From the cell containing the given text, extract its center point as (X, Y) coordinate. 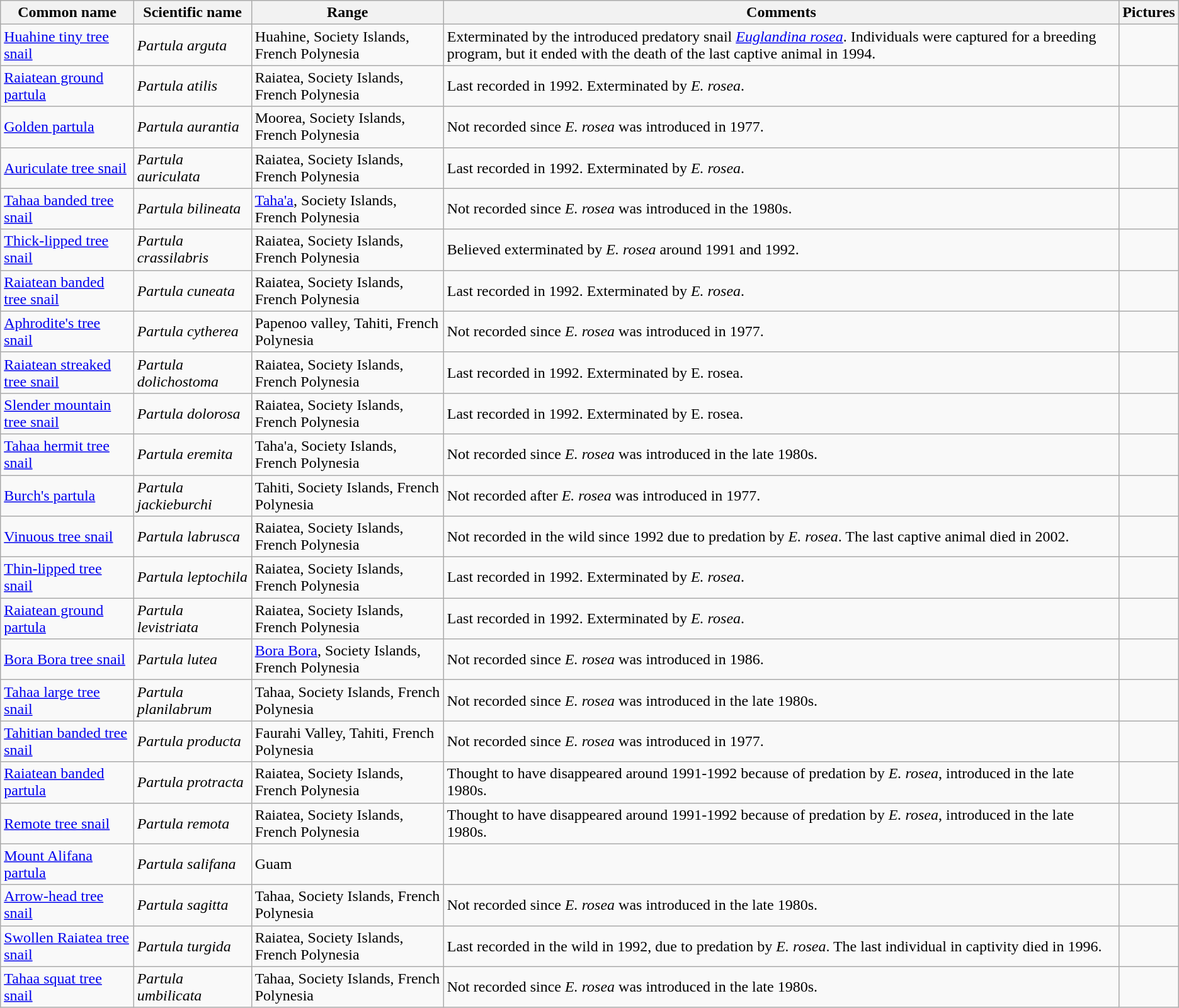
Raiatean banded tree snail (67, 291)
Swollen Raiatea tree snail (67, 946)
Partula sagitta (193, 905)
Partula auriculata (193, 167)
Tahiti, Society Islands, French Polynesia (348, 495)
Partula eremita (193, 455)
Partula planilabrum (193, 700)
Huahine, Society Islands, French Polynesia (348, 45)
Partula salifana (193, 864)
Not recorded since E. rosea was introduced in the 1980s. (781, 209)
Burch's partula (67, 495)
Bora Bora tree snail (67, 660)
Thin-lipped tree snail (67, 578)
Partula dolichostoma (193, 373)
Partula umbilicata (193, 987)
Range (348, 13)
Believed exterminated by E. rosea around 1991 and 1992. (781, 249)
Auriculate tree snail (67, 167)
Tahaa hermit tree snail (67, 455)
Mount Alifana partula (67, 864)
Tahaa large tree snail (67, 700)
Not recorded since E. rosea was introduced in 1986. (781, 660)
Partula producta (193, 742)
Arrow-head tree snail (67, 905)
Scientific name (193, 13)
Partula turgida (193, 946)
Partula cuneata (193, 291)
Partula bilineata (193, 209)
Partula cytherea (193, 331)
Raiatean banded partula (67, 782)
Bora Bora, Society Islands, French Polynesia (348, 660)
Raiatean streaked tree snail (67, 373)
Papenoo valley, Tahiti, French Polynesia (348, 331)
Partula leptochila (193, 578)
Partula dolorosa (193, 413)
Huahine tiny tree snail (67, 45)
Comments (781, 13)
Tahitian banded tree snail (67, 742)
Moorea, Society Islands, French Polynesia (348, 127)
Remote tree snail (67, 824)
Partula crassilabris (193, 249)
Faurahi Valley, Tahiti, French Polynesia (348, 742)
Slender mountain tree snail (67, 413)
Partula remota (193, 824)
Partula protracta (193, 782)
Partula arguta (193, 45)
Aphrodite's tree snail (67, 331)
Not recorded after E. rosea was introduced in 1977. (781, 495)
Partula labrusca (193, 536)
Partula lutea (193, 660)
Common name (67, 13)
Last recorded in the wild in 1992, due to predation by E. rosea. The last individual in captivity died in 1996. (781, 946)
Partula jackieburchi (193, 495)
Partula atilis (193, 86)
Golden partula (67, 127)
Not recorded in the wild since 1992 due to predation by E. rosea. The last captive animal died in 2002. (781, 536)
Guam (348, 864)
Thick-lipped tree snail (67, 249)
Partula levistriata (193, 618)
Pictures (1149, 13)
Vinuous tree snail (67, 536)
Tahaa squat tree snail (67, 987)
Partula aurantia (193, 127)
Tahaa banded tree snail (67, 209)
